Return (X, Y) of the center of cell containing provided text 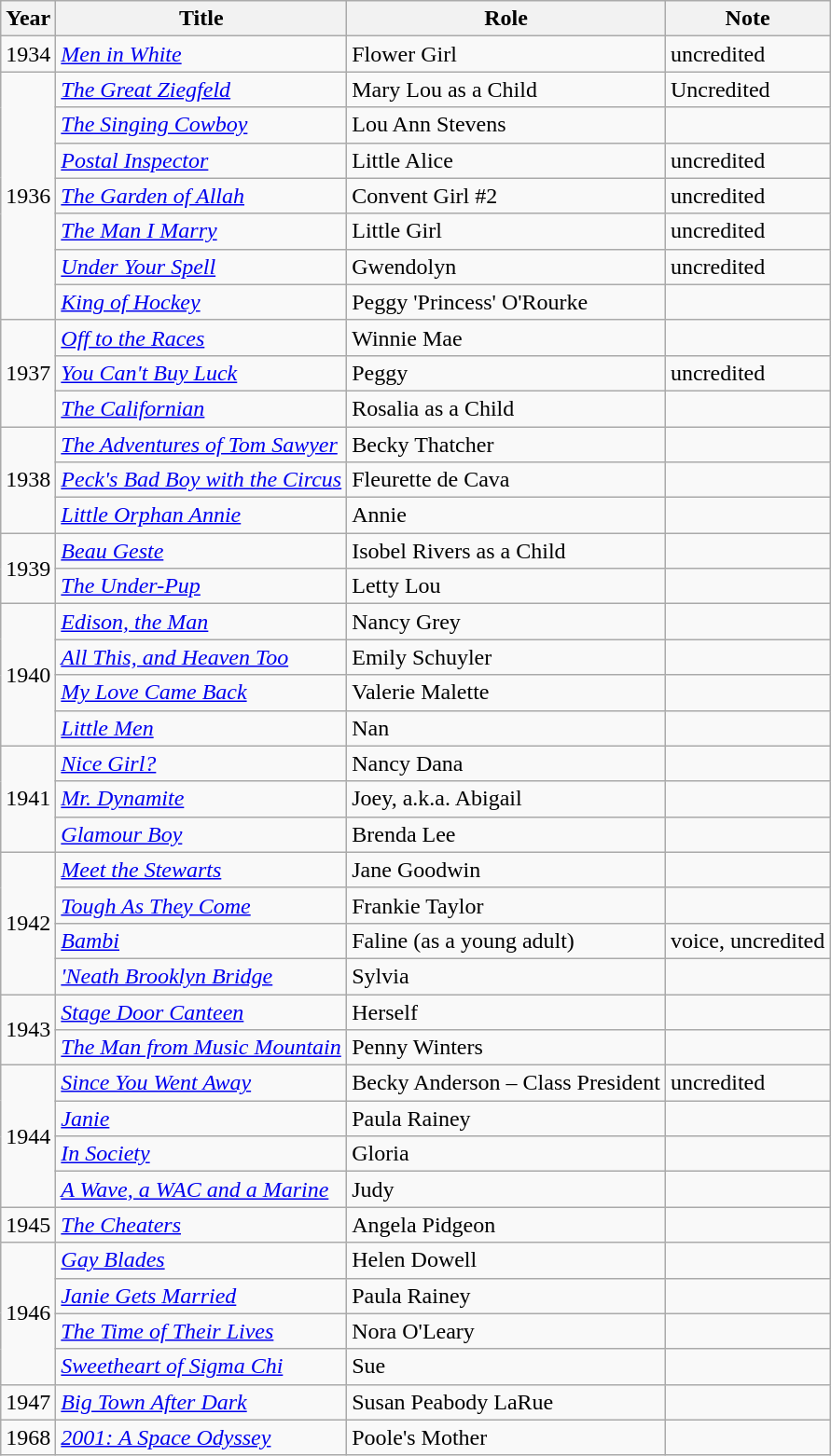
1936 (28, 196)
Sue (506, 1367)
Little Alice (506, 160)
1943 (28, 1029)
The Garden of Allah (201, 196)
Edison, the Man (201, 622)
Janie (201, 1119)
The Singing Cowboy (201, 125)
Mary Lou as a Child (506, 89)
Little Men (201, 728)
Little Orphan Annie (201, 515)
1942 (28, 923)
Gwendolyn (506, 267)
In Society (201, 1154)
Postal Inspector (201, 160)
Janie Gets Married (201, 1296)
Sylvia (506, 976)
Valerie Malette (506, 693)
Note (747, 19)
1946 (28, 1313)
Jane Goodwin (506, 870)
Uncredited (747, 89)
The Time of Their Lives (201, 1331)
Mr. Dynamite (201, 799)
King of Hockey (201, 302)
The Adventures of Tom Sawyer (201, 445)
Convent Girl #2 (506, 196)
Peggy (506, 373)
Glamour Boy (201, 834)
Annie (506, 515)
Nancy Dana (506, 763)
The Man from Music Mountain (201, 1048)
All This, and Heaven Too (201, 657)
You Can't Buy Luck (201, 373)
1940 (28, 675)
The Under-Pup (201, 586)
Winnie Mae (506, 337)
Peck's Bad Boy with the Circus (201, 480)
Letty Lou (506, 586)
Nancy Grey (506, 622)
Faline (as a young adult) (506, 941)
Off to the Races (201, 337)
Penny Winters (506, 1048)
Becky Anderson – Class President (506, 1083)
Year (28, 19)
Joey, a.k.a. Abigail (506, 799)
1945 (28, 1225)
1934 (28, 54)
Role (506, 19)
Fleurette de Cava (506, 480)
Poole's Mother (506, 1437)
Nan (506, 728)
Brenda Lee (506, 834)
Gay Blades (201, 1260)
The Cheaters (201, 1225)
Tough As They Come (201, 905)
1968 (28, 1437)
Bambi (201, 941)
Frankie Taylor (506, 905)
Beau Geste (201, 551)
Lou Ann Stevens (506, 125)
Becky Thatcher (506, 445)
Gloria (506, 1154)
Angela Pidgeon (506, 1225)
Rosalia as a Child (506, 408)
Susan Peabody LaRue (506, 1402)
The Man I Marry (201, 231)
The Californian (201, 408)
Judy (506, 1189)
Men in White (201, 54)
1944 (28, 1136)
1937 (28, 373)
Nora O'Leary (506, 1331)
Herself (506, 1011)
2001: A Space Odyssey (201, 1437)
Title (201, 19)
Emily Schuyler (506, 657)
Peggy 'Princess' O'Rourke (506, 302)
Since You Went Away (201, 1083)
voice, uncredited (747, 941)
The Great Ziegfeld (201, 89)
1947 (28, 1402)
Isobel Rivers as a Child (506, 551)
Under Your Spell (201, 267)
Nice Girl? (201, 763)
Flower Girl (506, 54)
Helen Dowell (506, 1260)
1941 (28, 799)
A Wave, a WAC and a Marine (201, 1189)
Sweetheart of Sigma Chi (201, 1367)
Big Town After Dark (201, 1402)
Little Girl (506, 231)
My Love Came Back (201, 693)
Meet the Stewarts (201, 870)
1939 (28, 569)
'Neath Brooklyn Bridge (201, 976)
Stage Door Canteen (201, 1011)
1938 (28, 480)
